Output the (x, y) coordinate of the center of the cell containing the given text.  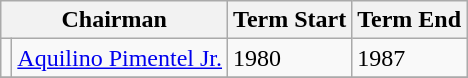
1980 (290, 58)
Aquilino Pimentel Jr. (120, 58)
Chairman (114, 20)
Term End (410, 20)
1987 (410, 58)
Term Start (290, 20)
